Provide the [X, Y] coordinate of the cell's center where the given text is located.  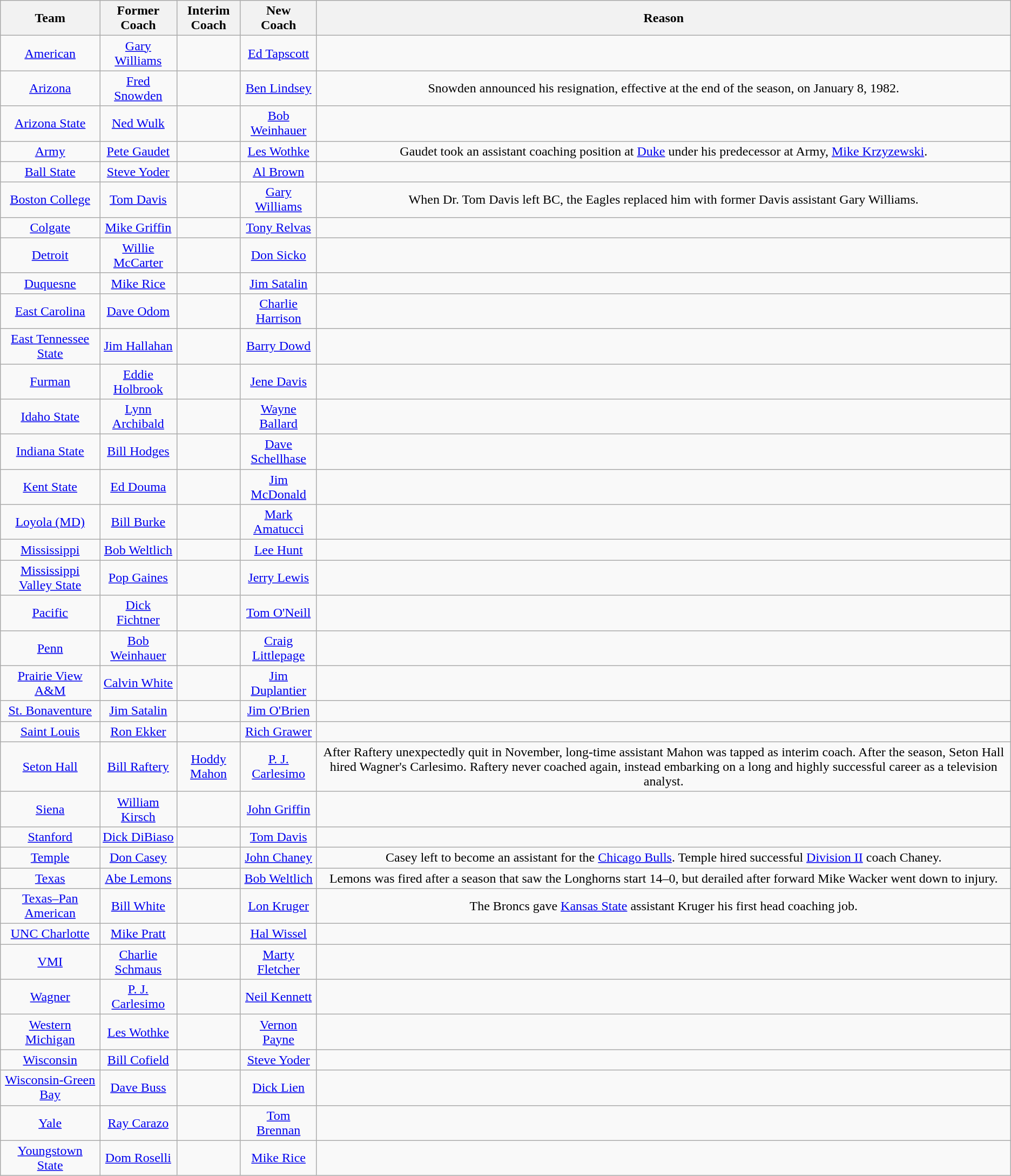
Barry Dowd [279, 346]
Dom Roselli [138, 1158]
American [50, 53]
Jim Hallahan [138, 346]
When Dr. Tom Davis left BC, the Eagles replaced him with former Davis assistant Gary Williams. [663, 200]
Rich Grawer [279, 731]
John Griffin [279, 809]
Willie McCarter [138, 255]
Hoddy Mahon [208, 767]
FormerCoach [138, 18]
NewCoach [279, 18]
Jim O'Brien [279, 711]
Stanford [50, 837]
Tom Brennan [279, 1123]
Lee Hunt [279, 550]
Wisconsin-Green Bay [50, 1088]
UNC Charlotte [50, 934]
Mike Pratt [138, 934]
Furman [50, 381]
Lon Kruger [279, 906]
Ben Lindsey [279, 89]
East Carolina [50, 311]
Hal Wissel [279, 934]
Indiana State [50, 452]
Kent State [50, 487]
Arizona [50, 89]
Dick DiBiaso [138, 837]
Seton Hall [50, 767]
Bill Burke [138, 522]
Mississippi [50, 550]
Charlie Schmaus [138, 962]
Temple [50, 857]
Neil Kennett [279, 997]
Saint Louis [50, 731]
Tony Relvas [279, 227]
Ed Tapscott [279, 53]
Don Sicko [279, 255]
Calvin White [138, 683]
Fred Snowden [138, 89]
Vernon Payne [279, 1032]
Tom O'Neill [279, 613]
Prairie View A&M [50, 683]
Bill Hodges [138, 452]
Bill Cofield [138, 1060]
Yale [50, 1123]
Gaudet took an assistant coaching position at Duke under his predecessor at Army, Mike Krzyzewski. [663, 151]
Jim Duplantier [279, 683]
VMI [50, 962]
Loyola (MD) [50, 522]
Youngstown State [50, 1158]
Reason [663, 18]
Casey left to become an assistant for the Chicago Bulls. Temple hired successful Division II coach Chaney. [663, 857]
East Tennessee State [50, 346]
InterimCoach [208, 18]
St. Bonaventure [50, 711]
Ball State [50, 172]
Duquesne [50, 283]
Idaho State [50, 417]
Boston College [50, 200]
Texas [50, 878]
Jene Davis [279, 381]
Pacific [50, 613]
Dick Fichtner [138, 613]
Texas–Pan American [50, 906]
Bill Raftery [138, 767]
Charlie Harrison [279, 311]
William Kirsch [138, 809]
Team [50, 18]
Lemons was fired after a season that saw the Longhorns start 14–0, but derailed after forward Mike Wacker went down to injury. [663, 878]
Al Brown [279, 172]
Craig Littlepage [279, 648]
Penn [50, 648]
Ron Ekker [138, 731]
Lynn Archibald [138, 417]
Snowden announced his resignation, effective at the end of the season, on January 8, 1982. [663, 89]
Jim McDonald [279, 487]
Dick Lien [279, 1088]
Dave Schellhase [279, 452]
Ray Carazo [138, 1123]
Eddie Holbrook [138, 381]
Jerry Lewis [279, 578]
Wagner [50, 997]
Wayne Ballard [279, 417]
Mississippi Valley State [50, 578]
Western Michigan [50, 1032]
Abe Lemons [138, 878]
Don Casey [138, 857]
John Chaney [279, 857]
Ned Wulk [138, 123]
Ed Douma [138, 487]
Dave Buss [138, 1088]
Army [50, 151]
Mark Amatucci [279, 522]
Colgate [50, 227]
Dave Odom [138, 311]
Siena [50, 809]
Arizona State [50, 123]
Wisconsin [50, 1060]
Pete Gaudet [138, 151]
Pop Gaines [138, 578]
Mike Griffin [138, 227]
The Broncs gave Kansas State assistant Kruger his first head coaching job. [663, 906]
Marty Fletcher [279, 962]
Detroit [50, 255]
Bill White [138, 906]
